Identify which cell holds the provided text, then report its [X, Y] central coordinate. 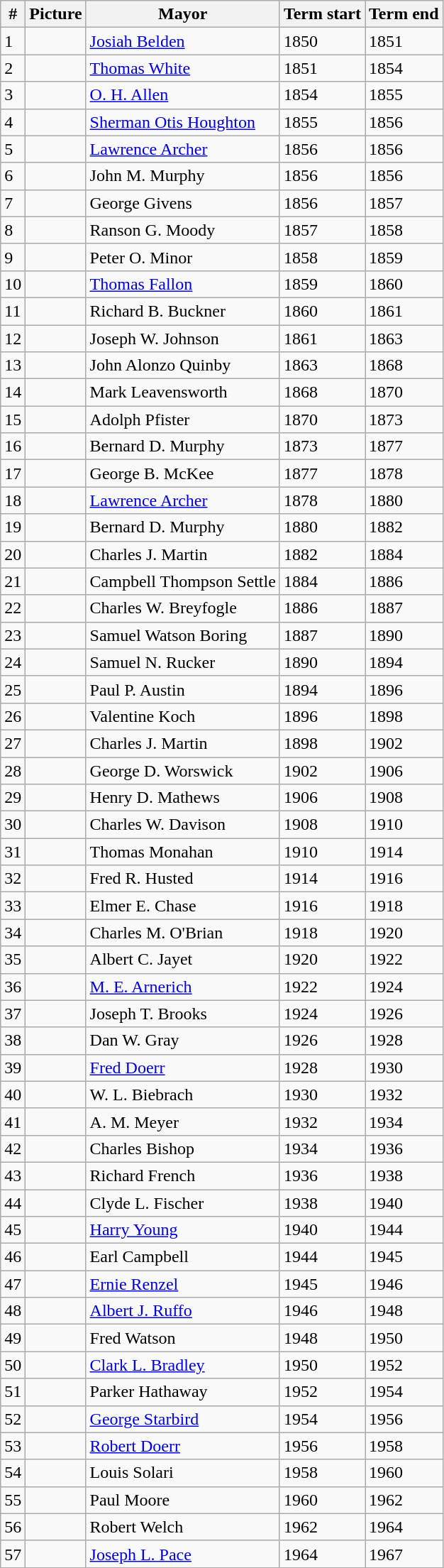
Albert J. Ruffo [183, 1311]
Samuel Watson Boring [183, 635]
Clark L. Bradley [183, 1365]
4 [13, 122]
Fred R. Husted [183, 879]
Harry Young [183, 1230]
Richard B. Buckner [183, 311]
44 [13, 1203]
47 [13, 1284]
Robert Welch [183, 1527]
George Starbird [183, 1419]
Albert C. Jayet [183, 960]
9 [13, 257]
22 [13, 608]
Thomas White [183, 68]
Louis Solari [183, 1473]
55 [13, 1500]
Mark Leavensworth [183, 393]
O. H. Allen [183, 95]
39 [13, 1068]
40 [13, 1095]
Term end [404, 14]
Joseph W. Johnson [183, 339]
John Alonzo Quinby [183, 366]
13 [13, 366]
24 [13, 662]
54 [13, 1473]
33 [13, 906]
36 [13, 987]
Ranson G. Moody [183, 230]
12 [13, 339]
15 [13, 420]
A. M. Meyer [183, 1122]
14 [13, 393]
45 [13, 1230]
50 [13, 1365]
31 [13, 852]
Joseph T. Brooks [183, 1014]
Charles W. Breyfogle [183, 608]
46 [13, 1257]
5 [13, 149]
11 [13, 311]
Parker Hathaway [183, 1392]
W. L. Biebrach [183, 1095]
Joseph L. Pace [183, 1554]
1 [13, 41]
7 [13, 203]
Thomas Monahan [183, 852]
Elmer E. Chase [183, 906]
21 [13, 581]
8 [13, 230]
George B. McKee [183, 473]
M. E. Arnerich [183, 987]
51 [13, 1392]
23 [13, 635]
32 [13, 879]
# [13, 14]
52 [13, 1419]
Josiah Belden [183, 41]
43 [13, 1175]
30 [13, 825]
42 [13, 1148]
Charles M. O'Brian [183, 933]
Peter O. Minor [183, 257]
Adolph Pfister [183, 420]
Paul P. Austin [183, 689]
1967 [404, 1554]
25 [13, 689]
49 [13, 1338]
Paul Moore [183, 1500]
Henry D. Mathews [183, 798]
Dan W. Gray [183, 1041]
George Givens [183, 203]
56 [13, 1527]
38 [13, 1041]
35 [13, 960]
Ernie Renzel [183, 1284]
Clyde L. Fischer [183, 1203]
2 [13, 68]
17 [13, 473]
Charles Bishop [183, 1148]
41 [13, 1122]
Valentine Koch [183, 716]
John M. Murphy [183, 176]
20 [13, 554]
27 [13, 743]
18 [13, 500]
26 [13, 716]
19 [13, 527]
6 [13, 176]
George D. Worswick [183, 770]
Earl Campbell [183, 1257]
Charles W. Davison [183, 825]
34 [13, 933]
10 [13, 284]
Fred Doerr [183, 1068]
57 [13, 1554]
Picture [55, 14]
37 [13, 1014]
Term start [322, 14]
Campbell Thompson Settle [183, 581]
16 [13, 446]
29 [13, 798]
Thomas Fallon [183, 284]
Mayor [183, 14]
1850 [322, 41]
Robert Doerr [183, 1446]
Sherman Otis Houghton [183, 122]
Samuel N. Rucker [183, 662]
53 [13, 1446]
Richard French [183, 1175]
28 [13, 770]
3 [13, 95]
48 [13, 1311]
Fred Watson [183, 1338]
